Return (x, y) of the center of cell containing provided text 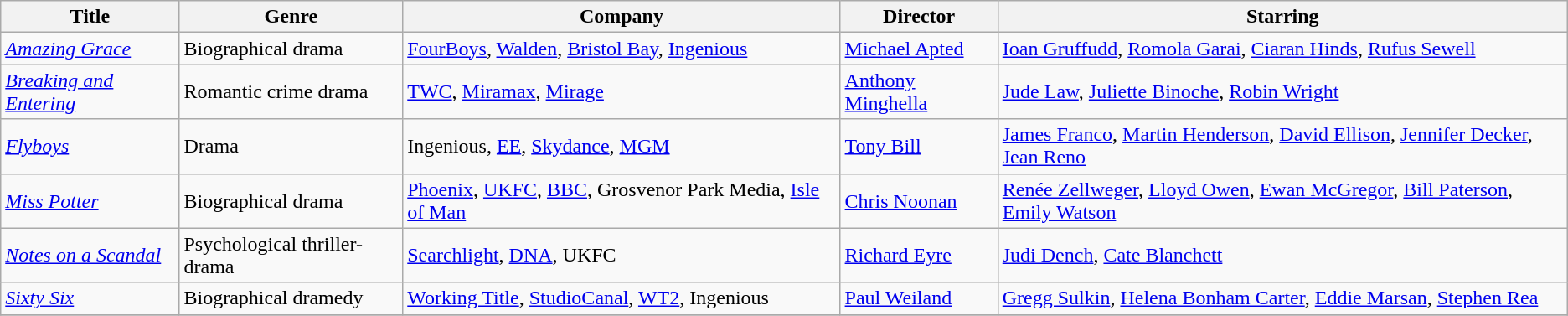
Anthony Minghella (919, 92)
Notes on a Scandal (90, 255)
Romantic crime drama (291, 92)
Michael Apted (919, 49)
Drama (291, 146)
Tony Bill (919, 146)
TWC, Miramax, Mirage (622, 92)
Richard Eyre (919, 255)
Chris Noonan (919, 201)
Ingenious, EE, Skydance, MGM (622, 146)
Breaking and Entering (90, 92)
Gregg Sulkin, Helena Bonham Carter, Eddie Marsan, Stephen Rea (1282, 298)
Working Title, StudioCanal, WT2, Ingenious (622, 298)
FourBoys, Walden, Bristol Bay, Ingenious (622, 49)
James Franco, Martin Henderson, David Ellison, Jennifer Decker, Jean Reno (1282, 146)
Genre (291, 17)
Judi Dench, Cate Blanchett (1282, 255)
Starring (1282, 17)
Phoenix, UKFC, BBC, Grosvenor Park Media, Isle of Man (622, 201)
Psychological thriller-drama (291, 255)
Director (919, 17)
Searchlight, DNA, UKFC (622, 255)
Jude Law, Juliette Binoche, Robin Wright (1282, 92)
Company (622, 17)
Renée Zellweger, Lloyd Owen, Ewan McGregor, Bill Paterson, Emily Watson (1282, 201)
Flyboys (90, 146)
Biographical dramedy (291, 298)
Miss Potter (90, 201)
Ioan Gruffudd, Romola Garai, Ciaran Hinds, Rufus Sewell (1282, 49)
Amazing Grace (90, 49)
Paul Weiland (919, 298)
Title (90, 17)
Sixty Six (90, 298)
